For the text-containing cell, return its midpoint in (X, Y) coordinate format. 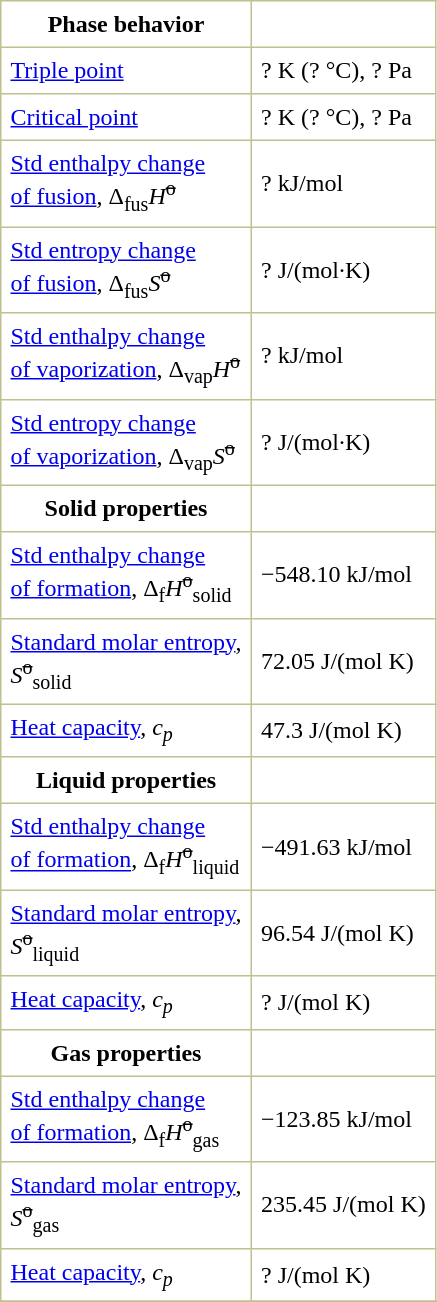
−491.63 kJ/mol (343, 847)
Phase behavior (126, 24)
Solid properties (126, 508)
Std enthalpy changeof formation, ΔfHogas (126, 1119)
Liquid properties (126, 780)
Std entropy changeof fusion, ΔfusSo (126, 270)
Standard molar entropy,Soliquid (126, 933)
Std enthalpy changeof formation, ΔfHoliquid (126, 847)
−548.10 kJ/mol (343, 575)
Standard molar entropy,Sosolid (126, 661)
Std enthalpy changeof vaporization, ΔvapHo (126, 356)
72.05 J/(mol K) (343, 661)
Standard molar entropy,Sogas (126, 1205)
235.45 J/(mol K) (343, 1205)
Gas properties (126, 1052)
Std enthalpy changeof fusion, ΔfusHo (126, 183)
Critical point (126, 117)
Std entropy changeof vaporization, ΔvapSo (126, 442)
47.3 J/(mol K) (343, 730)
−123.85 kJ/mol (343, 1119)
96.54 J/(mol K) (343, 933)
Std enthalpy changeof formation, ΔfHosolid (126, 575)
Triple point (126, 70)
